Provide the (x, y) coordinate of the cell's center where the given text is located.  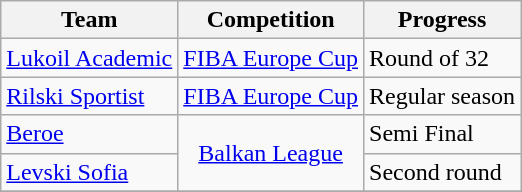
Progress (442, 20)
Competition (271, 20)
Beroe (90, 134)
Second round (442, 172)
Levski Sofia (90, 172)
Rilski Sportist (90, 96)
Balkan League (271, 153)
Round of 32 (442, 58)
Regular season (442, 96)
Semi Final (442, 134)
Lukoil Academic (90, 58)
Team (90, 20)
